Return (x, y) of the center of cell containing provided text 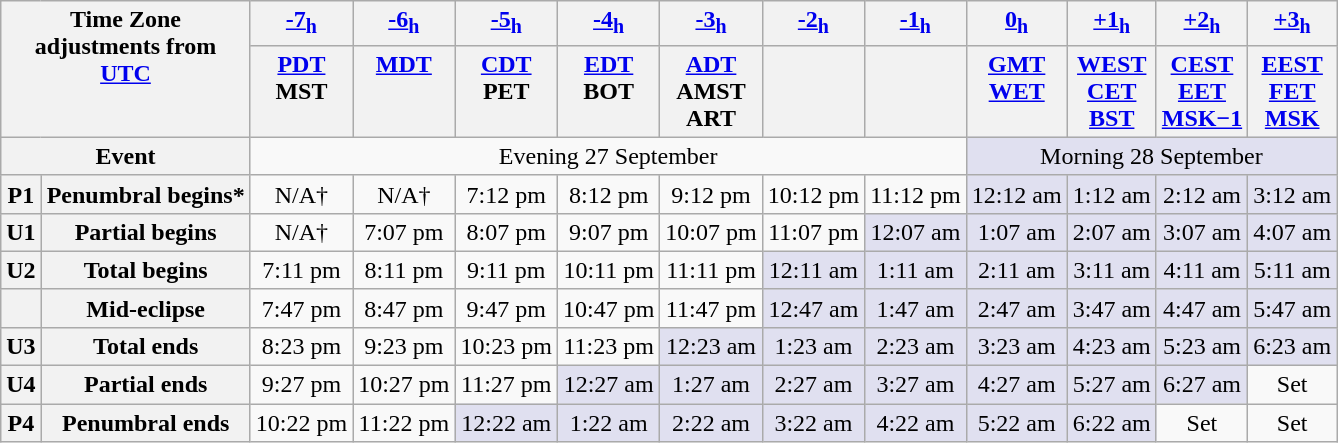
10:22 pm (301, 423)
-5h (506, 23)
3:12 am (1292, 194)
U3 (21, 346)
Morning 28 September (1152, 156)
CDTPET (506, 91)
PDTMST (301, 91)
3:11 am (1112, 270)
7:07 pm (404, 232)
9:47 pm (506, 308)
2:47 am (1016, 308)
4:07 am (1292, 232)
4:23 am (1112, 346)
-1h (916, 23)
U4 (21, 385)
-2h (813, 23)
3:22 am (813, 423)
1:23 am (813, 346)
4:47 am (1202, 308)
9:27 pm (301, 385)
11:22 pm (404, 423)
Penumbral ends (146, 423)
+1h (1112, 23)
1:22 am (608, 423)
Partial ends (146, 385)
2:07 am (1112, 232)
1:47 am (916, 308)
ADTAMSTART (711, 91)
7:11 pm (301, 270)
10:23 pm (506, 346)
3:23 am (1016, 346)
12:47 am (813, 308)
10:07 pm (711, 232)
11:12 pm (916, 194)
GMTWET (1016, 91)
10:11 pm (608, 270)
11:27 pm (506, 385)
P1 (21, 194)
0h (1016, 23)
-7h (301, 23)
10:47 pm (608, 308)
7:47 pm (301, 308)
5:47 am (1292, 308)
U2 (21, 270)
2:11 am (1016, 270)
P4 (21, 423)
12:11 am (813, 270)
4:22 am (916, 423)
EDTBOT (608, 91)
11:07 pm (813, 232)
2:27 am (813, 385)
9:07 pm (608, 232)
Total begins (146, 270)
1:07 am (1016, 232)
9:23 pm (404, 346)
8:23 pm (301, 346)
6:23 am (1292, 346)
3:47 am (1112, 308)
-6h (404, 23)
Mid-eclipse (146, 308)
Event (126, 156)
12:23 am (711, 346)
Partial begins (146, 232)
8:47 pm (404, 308)
WESTCETBST (1112, 91)
5:22 am (1016, 423)
6:27 am (1202, 385)
4:11 am (1202, 270)
5:23 am (1202, 346)
Time Zoneadjustments fromUTC (126, 69)
9:11 pm (506, 270)
12:12 am (1016, 194)
8:12 pm (608, 194)
Total ends (146, 346)
12:07 am (916, 232)
9:12 pm (711, 194)
11:47 pm (711, 308)
11:11 pm (711, 270)
6:22 am (1112, 423)
11:23 pm (608, 346)
2:23 am (916, 346)
5:11 am (1292, 270)
1:27 am (711, 385)
Penumbral begins* (146, 194)
-4h (608, 23)
-3h (711, 23)
3:27 am (916, 385)
10:12 pm (813, 194)
12:27 am (608, 385)
1:12 am (1112, 194)
10:27 pm (404, 385)
8:11 pm (404, 270)
4:27 am (1016, 385)
2:22 am (711, 423)
Evening 27 September (608, 156)
8:07 pm (506, 232)
7:12 pm (506, 194)
+2h (1202, 23)
5:27 am (1112, 385)
MDT (404, 91)
CESTEETMSK−1 (1202, 91)
EESTFETMSK (1292, 91)
U1 (21, 232)
+3h (1292, 23)
2:12 am (1202, 194)
12:22 am (506, 423)
3:07 am (1202, 232)
1:11 am (916, 270)
